For the text-containing cell, return its midpoint in [X, Y] coordinate format. 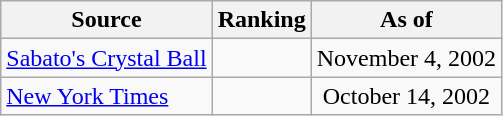
November 4, 2002 [406, 58]
Sabato's Crystal Ball [106, 58]
As of [406, 20]
October 14, 2002 [406, 96]
New York Times [106, 96]
Ranking [262, 20]
Source [106, 20]
